Determine the (x, y) coordinate at the center of the cell enclosing the given text.  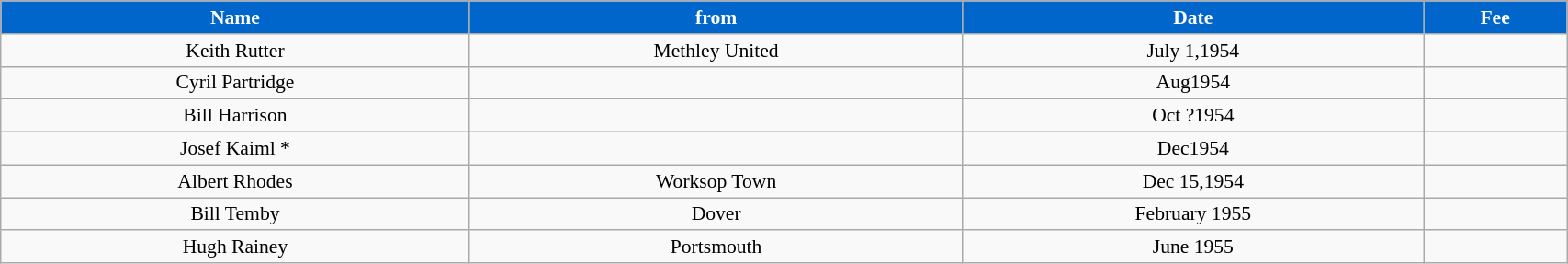
Date (1193, 17)
Oct ?1954 (1193, 116)
July 1,1954 (1193, 51)
Albert Rhodes (235, 181)
Keith Rutter (235, 51)
Dec1954 (1193, 149)
Bill Harrison (235, 116)
February 1955 (1193, 214)
June 1955 (1193, 247)
Bill Temby (235, 214)
Name (235, 17)
Portsmouth (716, 247)
Josef Kaiml * (235, 149)
Worksop Town (716, 181)
Dover (716, 214)
Aug1954 (1193, 83)
from (716, 17)
Hugh Rainey (235, 247)
Cyril Partridge (235, 83)
Dec 15,1954 (1193, 181)
Methley United (716, 51)
Fee (1495, 17)
